Extract the (x, y) coordinate from the center of the cell holding the provided text.  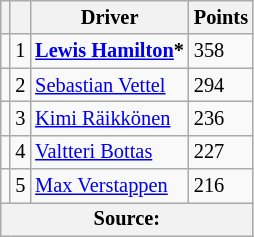
Valtteri Bottas (110, 152)
Lewis Hamilton* (110, 51)
236 (221, 118)
Sebastian Vettel (110, 85)
Points (221, 17)
Kimi Räikkönen (110, 118)
Source: (127, 219)
Max Verstappen (110, 186)
5 (20, 186)
2 (20, 85)
216 (221, 186)
358 (221, 51)
294 (221, 85)
Driver (110, 17)
227 (221, 152)
4 (20, 152)
1 (20, 51)
3 (20, 118)
